Scan for the cell matching the given text and deliver its [X, Y] coordinate at center. 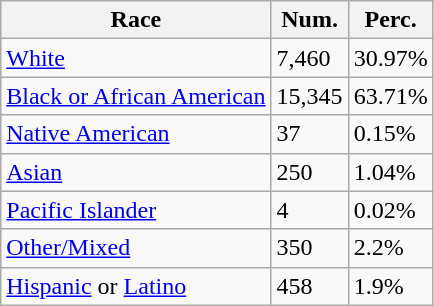
Hispanic or Latino [136, 286]
1.04% [390, 172]
0.15% [390, 134]
15,345 [310, 96]
Native American [136, 134]
White [136, 58]
7,460 [310, 58]
0.02% [390, 210]
Other/Mixed [136, 248]
4 [310, 210]
Black or African American [136, 96]
1.9% [390, 286]
37 [310, 134]
30.97% [390, 58]
Race [136, 20]
2.2% [390, 248]
Num. [310, 20]
Perc. [390, 20]
63.71% [390, 96]
Pacific Islander [136, 210]
250 [310, 172]
350 [310, 248]
Asian [136, 172]
458 [310, 286]
